Detect which cell encompasses the target text, then output its (x, y) center coordinate. 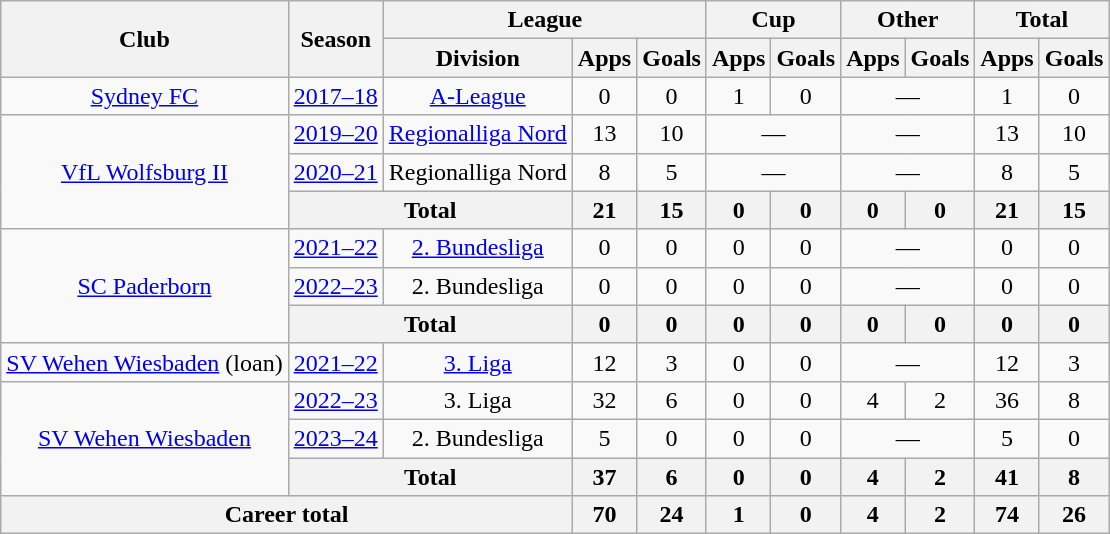
2017–18 (336, 96)
Sydney FC (144, 96)
74 (1007, 515)
24 (672, 515)
League (544, 20)
Cup (773, 20)
2023–24 (336, 438)
32 (604, 400)
SC Paderborn (144, 286)
2020–21 (336, 172)
Season (336, 39)
41 (1007, 477)
SV Wehen Wiesbaden (144, 438)
Division (478, 58)
26 (1074, 515)
2019–20 (336, 134)
SV Wehen Wiesbaden (loan) (144, 362)
Other (908, 20)
Club (144, 39)
Career total (287, 515)
A-League (478, 96)
37 (604, 477)
VfL Wolfsburg II (144, 172)
36 (1007, 400)
70 (604, 515)
